Find where the given text appears and provide that cell's center as [x, y] coordinate. 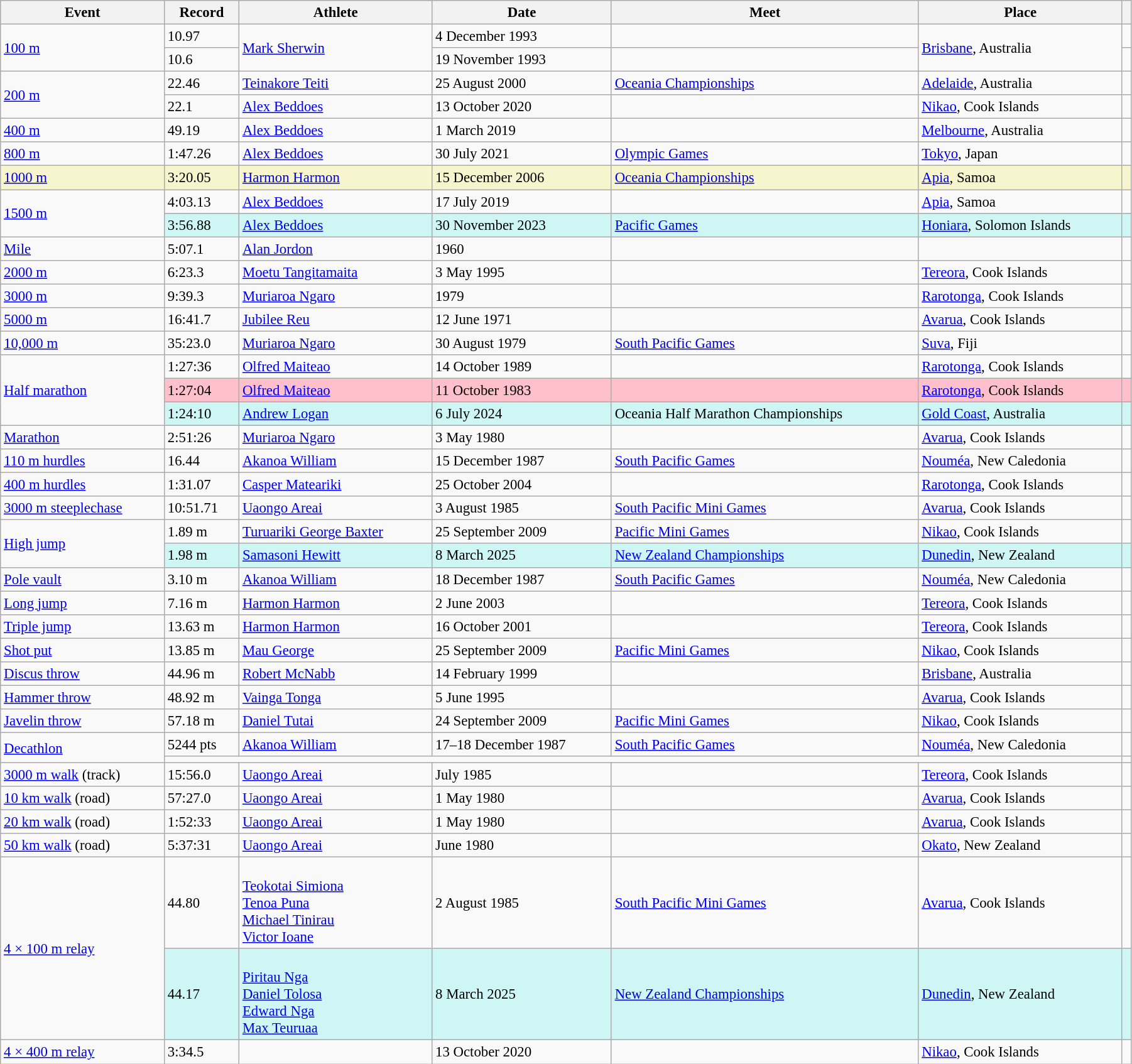
15 December 2006 [522, 178]
3 May 1995 [522, 272]
25 October 2004 [522, 485]
Record [201, 13]
30 November 2023 [522, 225]
44.17 [201, 994]
3:20.05 [201, 178]
800 m [83, 154]
9:39.3 [201, 296]
Olympic Games [765, 154]
400 m [83, 131]
Samasoni Hewitt [335, 556]
2:51:26 [201, 438]
4 × 400 m relay [83, 1052]
1960 [522, 249]
Date [522, 13]
1:52:33 [201, 822]
10,000 m [83, 343]
Discus throw [83, 674]
Honiara, Solomon Islands [1020, 225]
19 November 1993 [522, 60]
Okato, New Zealand [1020, 845]
2000 m [83, 272]
Hammer throw [83, 697]
June 1980 [522, 845]
2 August 1985 [522, 903]
17–18 December 1987 [522, 744]
High jump [83, 544]
Event [83, 13]
3:56.88 [201, 225]
Andrew Logan [335, 414]
July 1985 [522, 775]
3 August 1985 [522, 508]
Half marathon [83, 391]
Piritau NgaDaniel TolosaEdward NgaMax Teuruaa [335, 994]
Teinakore Teiti [335, 84]
7.16 m [201, 603]
1500 m [83, 214]
Adelaide, Australia [1020, 84]
Gold Coast, Australia [1020, 414]
200 m [83, 95]
Vainga Tonga [335, 697]
1000 m [83, 178]
Shot put [83, 650]
3:34.5 [201, 1052]
44.96 m [201, 674]
1979 [522, 296]
24 September 2009 [522, 721]
10.97 [201, 36]
Casper Mateariki [335, 485]
5244 pts [201, 744]
100 m [83, 48]
48.92 m [201, 697]
1:47.26 [201, 154]
16:41.7 [201, 320]
Turuariki George Baxter [335, 532]
Oceania Half Marathon Championships [765, 414]
Mark Sherwin [335, 48]
4 December 1993 [522, 36]
25 August 2000 [522, 84]
14 February 1999 [522, 674]
20 km walk (road) [83, 822]
Suva, Fiji [1020, 343]
Jubilee Reu [335, 320]
Pacific Games [765, 225]
22.1 [201, 107]
Daniel Tutai [335, 721]
15:56.0 [201, 775]
3 May 1980 [522, 438]
400 m hurdles [83, 485]
Moetu Tangitamaita [335, 272]
57:27.0 [201, 798]
3000 m walk (track) [83, 775]
1 March 2019 [522, 131]
5 June 1995 [522, 697]
4 × 100 m relay [83, 948]
6:23.3 [201, 272]
3000 m steeplechase [83, 508]
Triple jump [83, 626]
Melbourne, Australia [1020, 131]
Javelin throw [83, 721]
Meet [765, 13]
1.89 m [201, 532]
12 June 1971 [522, 320]
16.44 [201, 461]
5:37:31 [201, 845]
14 October 1989 [522, 367]
1:31.07 [201, 485]
Marathon [83, 438]
1:27:04 [201, 390]
1:24:10 [201, 414]
Robert McNabb [335, 674]
2 June 2003 [522, 603]
57.18 m [201, 721]
44.80 [201, 903]
49.19 [201, 131]
30 July 2021 [522, 154]
10:51.71 [201, 508]
16 October 2001 [522, 626]
4:03.13 [201, 202]
15 December 1987 [522, 461]
Decathlon [83, 747]
Place [1020, 13]
Teokotai SimionaTenoa PunaMichael TinirauVictor Ioane [335, 903]
6 July 2024 [522, 414]
110 m hurdles [83, 461]
3000 m [83, 296]
11 October 1983 [522, 390]
17 July 2019 [522, 202]
50 km walk (road) [83, 845]
10.6 [201, 60]
18 December 1987 [522, 579]
13.85 m [201, 650]
Tokyo, Japan [1020, 154]
1:27:36 [201, 367]
Alan Jordon [335, 249]
10 km walk (road) [83, 798]
Athlete [335, 13]
22.46 [201, 84]
Mau George [335, 650]
5:07.1 [201, 249]
5000 m [83, 320]
3.10 m [201, 579]
Long jump [83, 603]
Pole vault [83, 579]
35:23.0 [201, 343]
30 August 1979 [522, 343]
13.63 m [201, 626]
1.98 m [201, 556]
Mile [83, 249]
